Pinpoint the cell where the given text exists, returning its (X, Y) midpoint coordinate. 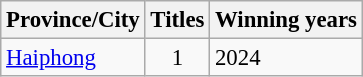
Haiphong (73, 58)
Titles (178, 20)
1 (178, 58)
Winning years (286, 20)
2024 (286, 58)
Province/City (73, 20)
